Find where the given text appears and provide that cell's center as [x, y] coordinate. 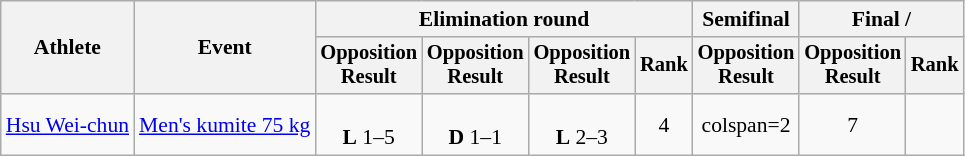
Elimination round [504, 19]
Men's kumite 75 kg [224, 124]
Final / [881, 19]
L 1–5 [368, 124]
Event [224, 48]
colspan=2 [746, 124]
Semifinal [746, 19]
4 [664, 124]
D 1–1 [476, 124]
Athlete [68, 48]
Hsu Wei-chun [68, 124]
7 [852, 124]
L 2–3 [582, 124]
